Pinpoint the cell where the given text exists, returning its [x, y] midpoint coordinate. 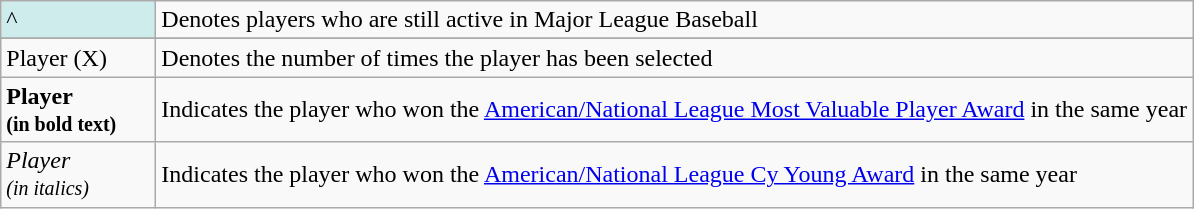
Denotes players who are still active in Major League Baseball [674, 20]
Player(in bold text) [78, 110]
^ [78, 20]
Player (X) [78, 58]
Indicates the player who won the American/National League Cy Young Award in the same year [674, 174]
Indicates the player who won the American/National League Most Valuable Player Award in the same year [674, 110]
Player(in italics) [78, 174]
Denotes the number of times the player has been selected [674, 58]
